Locate the cell with the specified text and output its (x, y) center coordinate. 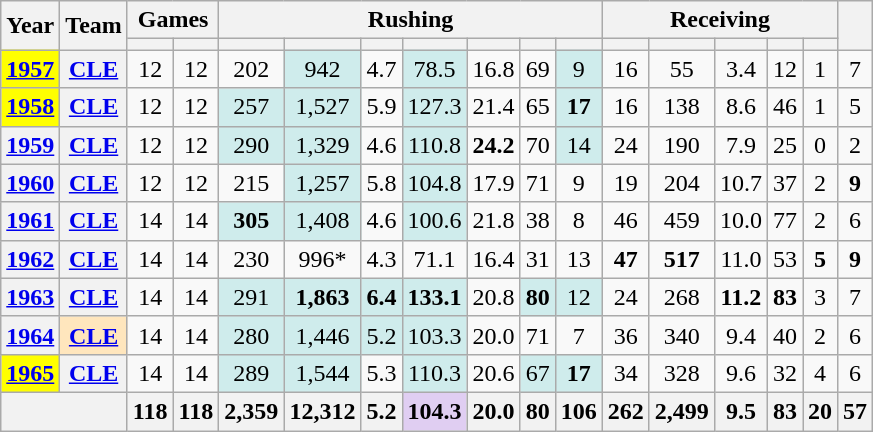
37 (784, 183)
104.3 (434, 411)
100.6 (434, 221)
19 (626, 183)
69 (538, 69)
262 (626, 411)
67 (538, 373)
1,544 (322, 373)
996* (322, 259)
6.4 (382, 297)
104.8 (434, 183)
230 (252, 259)
11.2 (740, 297)
305 (252, 221)
257 (252, 107)
1957 (30, 69)
21.4 (494, 107)
202 (252, 69)
70 (538, 145)
110.3 (434, 373)
1965 (30, 373)
103.3 (434, 335)
9.4 (740, 335)
57 (856, 411)
133.1 (434, 297)
291 (252, 297)
8 (578, 221)
9.6 (740, 373)
328 (682, 373)
20.6 (494, 373)
204 (682, 183)
517 (682, 259)
340 (682, 335)
1961 (30, 221)
1,257 (322, 183)
110.8 (434, 145)
32 (784, 373)
5.9 (382, 107)
4 (820, 373)
38 (538, 221)
36 (626, 335)
10.7 (740, 183)
215 (252, 183)
40 (784, 335)
138 (682, 107)
106 (578, 411)
1963 (30, 297)
8.6 (740, 107)
11.0 (740, 259)
55 (682, 69)
5.8 (382, 183)
127.3 (434, 107)
3.4 (740, 69)
1962 (30, 259)
Receiving (720, 20)
2,359 (252, 411)
25 (784, 145)
77 (784, 221)
Team (94, 26)
289 (252, 373)
21.8 (494, 221)
12,312 (322, 411)
1,446 (322, 335)
24.2 (494, 145)
Games (173, 20)
1960 (30, 183)
78.5 (434, 69)
268 (682, 297)
16.8 (494, 69)
34 (626, 373)
4.7 (382, 69)
20 (820, 411)
2,499 (682, 411)
1,408 (322, 221)
20.8 (494, 297)
280 (252, 335)
16.4 (494, 259)
1,863 (322, 297)
1964 (30, 335)
Year (30, 26)
3 (820, 297)
71.1 (434, 259)
4.3 (382, 259)
47 (626, 259)
13 (578, 259)
942 (322, 69)
Rushing (410, 20)
1959 (30, 145)
10.0 (740, 221)
0 (820, 145)
459 (682, 221)
1,527 (322, 107)
1,329 (322, 145)
7.9 (740, 145)
5.3 (382, 373)
290 (252, 145)
31 (538, 259)
190 (682, 145)
1958 (30, 107)
17.9 (494, 183)
9.5 (740, 411)
53 (784, 259)
65 (538, 107)
